Scan for the cell matching the given text and deliver its [x, y] coordinate at center. 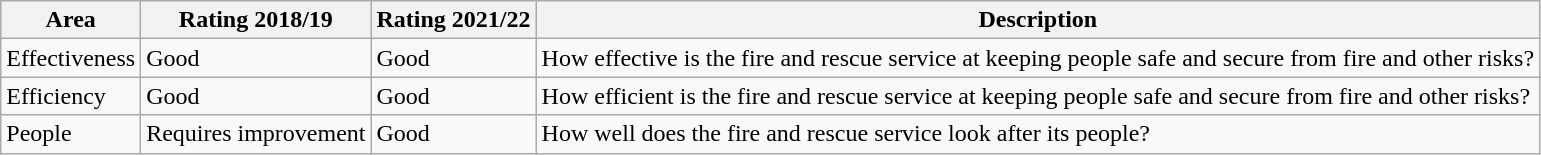
Rating 2021/22 [454, 20]
People [71, 134]
How effective is the fire and rescue service at keeping people safe and secure from fire and other risks? [1038, 58]
Rating 2018/19 [256, 20]
Area [71, 20]
Effectiveness [71, 58]
Description [1038, 20]
Efficiency [71, 96]
How efficient is the fire and rescue service at keeping people safe and secure from fire and other risks? [1038, 96]
How well does the fire and rescue service look after its people? [1038, 134]
Requires improvement [256, 134]
